Provide the [x, y] coordinate of the cell's center where the given text is located.  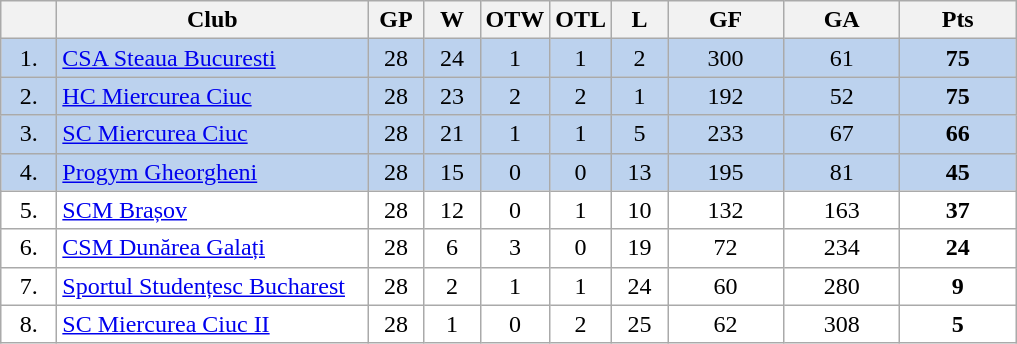
15 [452, 172]
52 [842, 96]
Pts [958, 20]
308 [842, 324]
CSA Steaua Bucuresti [212, 58]
3. [29, 134]
280 [842, 286]
66 [958, 134]
132 [726, 210]
Club [212, 20]
OTW [515, 20]
2. [29, 96]
GF [726, 20]
60 [726, 286]
SC Miercurea Ciuc II [212, 324]
SCM Brașov [212, 210]
GA [842, 20]
45 [958, 172]
GP [396, 20]
13 [640, 172]
L [640, 20]
6. [29, 248]
72 [726, 248]
195 [726, 172]
CSM Dunărea Galați [212, 248]
62 [726, 324]
7. [29, 286]
Progym Gheorgheni [212, 172]
234 [842, 248]
5. [29, 210]
SC Miercurea Ciuc [212, 134]
12 [452, 210]
25 [640, 324]
4. [29, 172]
OTL [581, 20]
233 [726, 134]
19 [640, 248]
3 [515, 248]
W [452, 20]
8. [29, 324]
21 [452, 134]
81 [842, 172]
HC Miercurea Ciuc [212, 96]
10 [640, 210]
67 [842, 134]
1. [29, 58]
192 [726, 96]
300 [726, 58]
23 [452, 96]
9 [958, 286]
61 [842, 58]
163 [842, 210]
Sportul Studențesc Bucharest [212, 286]
37 [958, 210]
6 [452, 248]
